Provide the [x, y] coordinate of the cell's center where the given text is located.  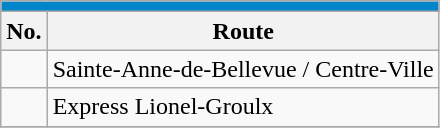
No. [24, 31]
Sainte-Anne-de-Bellevue / Centre-Ville [243, 69]
Route [243, 31]
Express Lionel-Groulx [243, 107]
